Provide the (x, y) coordinate of the cell's center where the given text is located.  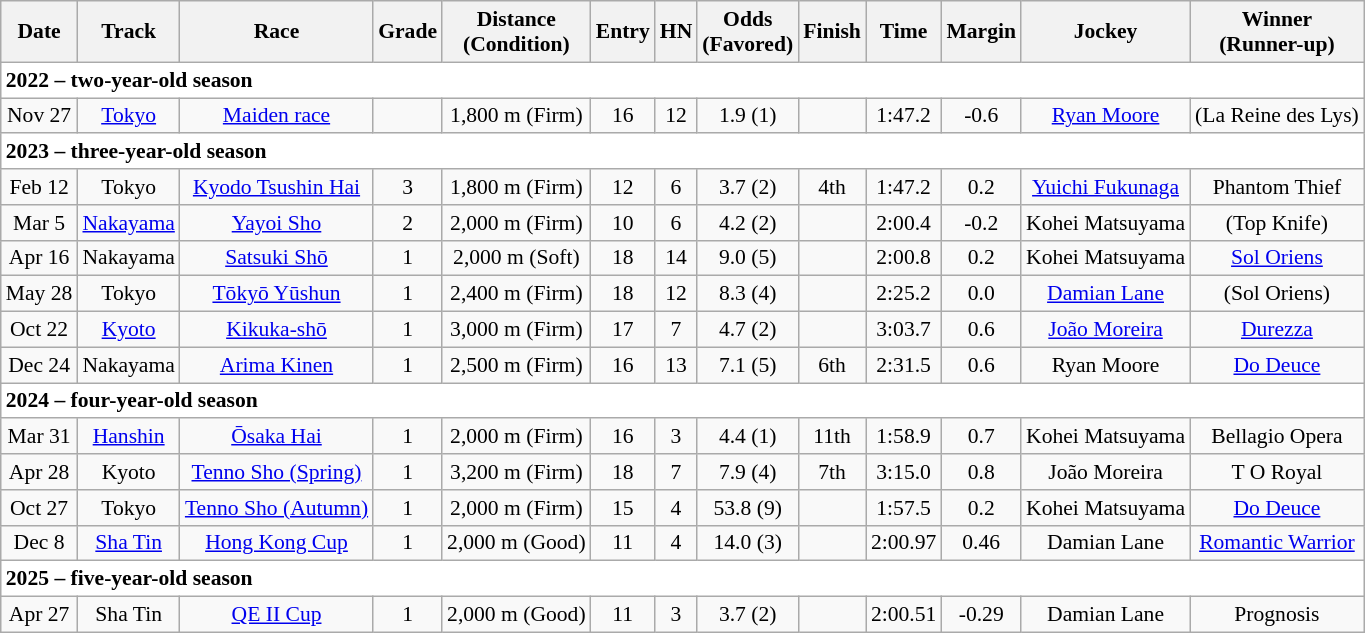
2 (408, 223)
Mar 31 (40, 437)
6th (832, 365)
Entry (623, 32)
2:25.2 (904, 294)
Finish (832, 32)
3,200 m (Firm) (516, 472)
0.46 (981, 543)
3:15.0 (904, 472)
Distance(Condition) (516, 32)
Sol Oriens (1277, 258)
Prognosis (1277, 615)
Ōsaka Hai (276, 437)
Apr 28 (40, 472)
Bellagio Opera (1277, 437)
-0.29 (981, 615)
2:00.51 (904, 615)
Apr 16 (40, 258)
Grade (408, 32)
Time (904, 32)
0.8 (981, 472)
2:00.8 (904, 258)
4th (832, 187)
53.8 (9) (748, 508)
7.1 (5) (748, 365)
Phantom Thief (1277, 187)
3:03.7 (904, 330)
9.0 (5) (748, 258)
2022 – two-year-old season (682, 80)
0.0 (981, 294)
2023 – three-year-old season (682, 152)
Jockey (1106, 32)
Tenno Sho (Spring) (276, 472)
1:57.5 (904, 508)
QE II Cup (276, 615)
7.9 (4) (748, 472)
T O Royal (1277, 472)
Kyodo Tsushin Hai (276, 187)
(Top Knife) (1277, 223)
Hong Kong Cup (276, 543)
2,500 m (Firm) (516, 365)
Romantic Warrior (1277, 543)
Durezza (1277, 330)
HN (676, 32)
1.9 (1) (748, 116)
4.4 (1) (748, 437)
2:31.5 (904, 365)
0.7 (981, 437)
Track (128, 32)
10 (623, 223)
Mar 5 (40, 223)
2024 – four-year-old season (682, 401)
Dec 8 (40, 543)
2:00.4 (904, 223)
-0.6 (981, 116)
(La Reine des Lys) (1277, 116)
Tōkyō Yūshun (276, 294)
14.0 (3) (748, 543)
8.3 (4) (748, 294)
3,000 m (Firm) (516, 330)
Oct 22 (40, 330)
Tenno Sho (Autumn) (276, 508)
7th (832, 472)
Satsuki Shō (276, 258)
Margin (981, 32)
4.2 (2) (748, 223)
Nov 27 (40, 116)
Apr 27 (40, 615)
May 28 (40, 294)
Arima Kinen (276, 365)
Winner(Runner-up) (1277, 32)
Maiden race (276, 116)
Yayoi Sho (276, 223)
Yuichi Fukunaga (1106, 187)
14 (676, 258)
Oct 27 (40, 508)
2:00.97 (904, 543)
2025 – five-year-old season (682, 579)
Race (276, 32)
15 (623, 508)
Kikuka-shō (276, 330)
(Sol Oriens) (1277, 294)
13 (676, 365)
2,000 m (Soft) (516, 258)
2,400 m (Firm) (516, 294)
1:58.9 (904, 437)
-0.2 (981, 223)
Odds(Favored) (748, 32)
Dec 24 (40, 365)
Feb 12 (40, 187)
4.7 (2) (748, 330)
17 (623, 330)
Date (40, 32)
Hanshin (128, 437)
11th (832, 437)
